Return the [x, y] coordinate for the center point of the cell that contains the specified text.  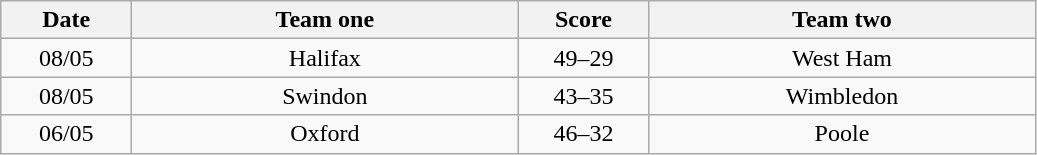
Date [66, 20]
Poole [842, 134]
Oxford [325, 134]
Swindon [325, 96]
46–32 [584, 134]
West Ham [842, 58]
Wimbledon [842, 96]
Halifax [325, 58]
49–29 [584, 58]
Team two [842, 20]
06/05 [66, 134]
43–35 [584, 96]
Score [584, 20]
Team one [325, 20]
